For the text-containing cell, return its midpoint in (X, Y) coordinate format. 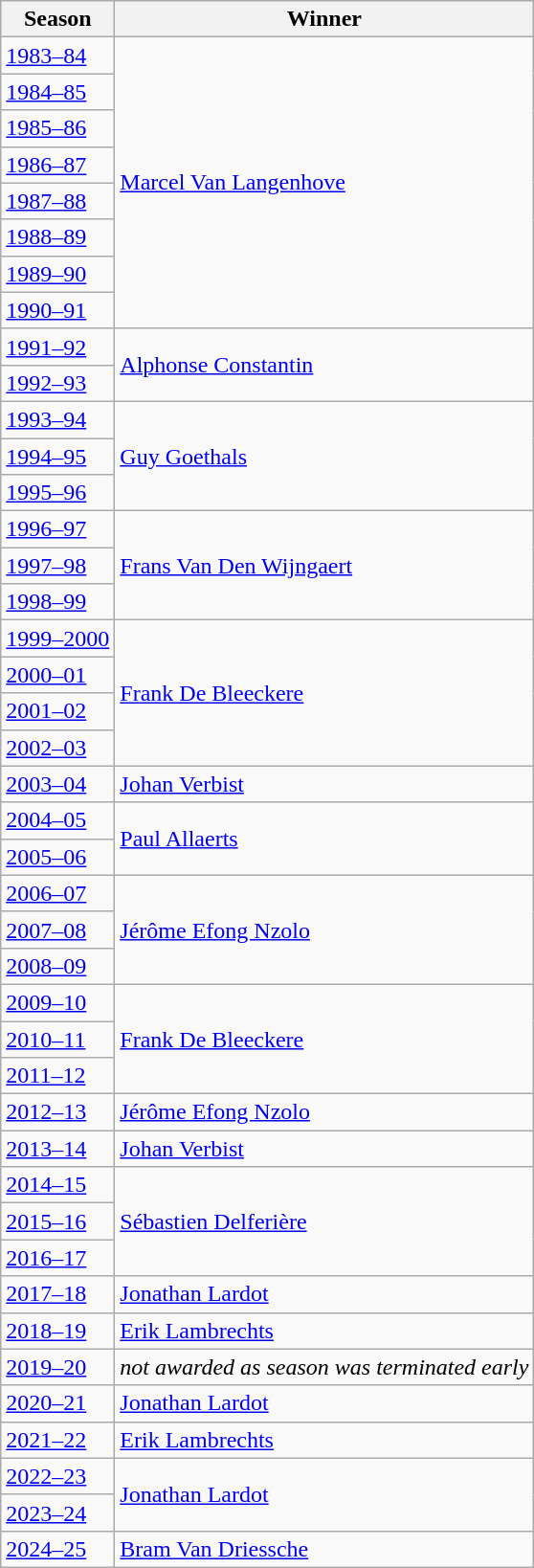
1992–93 (57, 383)
2008–09 (57, 966)
2005–06 (57, 857)
Winner (324, 19)
1989–90 (57, 274)
Alphonse Constantin (324, 365)
1985–86 (57, 128)
1988–89 (57, 237)
1999–2000 (57, 638)
2013–14 (57, 1149)
2004–05 (57, 820)
2012–13 (57, 1112)
1986–87 (57, 165)
2007–08 (57, 930)
1993–94 (57, 419)
Guy Goethals (324, 456)
1998–99 (57, 602)
1987–88 (57, 201)
2020–21 (57, 1403)
2002–03 (57, 748)
1984–85 (57, 92)
2023–24 (57, 1512)
2010–11 (57, 1039)
2003–04 (57, 784)
2009–10 (57, 1002)
1991–92 (57, 347)
1994–95 (57, 457)
2017–18 (57, 1294)
Sébastien Delferière (324, 1221)
2016–17 (57, 1258)
2011–12 (57, 1076)
1990–91 (57, 310)
2024–25 (57, 1549)
2019–20 (57, 1367)
1995–96 (57, 493)
1997–98 (57, 566)
2022–23 (57, 1476)
2000–01 (57, 675)
Paul Allaerts (324, 839)
Bram Van Driessche (324, 1549)
2014–15 (57, 1185)
not awarded as season was terminated early (324, 1367)
2021–22 (57, 1440)
2001–02 (57, 711)
1983–84 (57, 56)
Marcel Van Langenhove (324, 183)
2006–07 (57, 893)
Season (57, 19)
1996–97 (57, 529)
2015–16 (57, 1221)
2018–19 (57, 1331)
Frans Van Den Wijngaert (324, 566)
